Identify which cell holds the provided text, then report its [x, y] central coordinate. 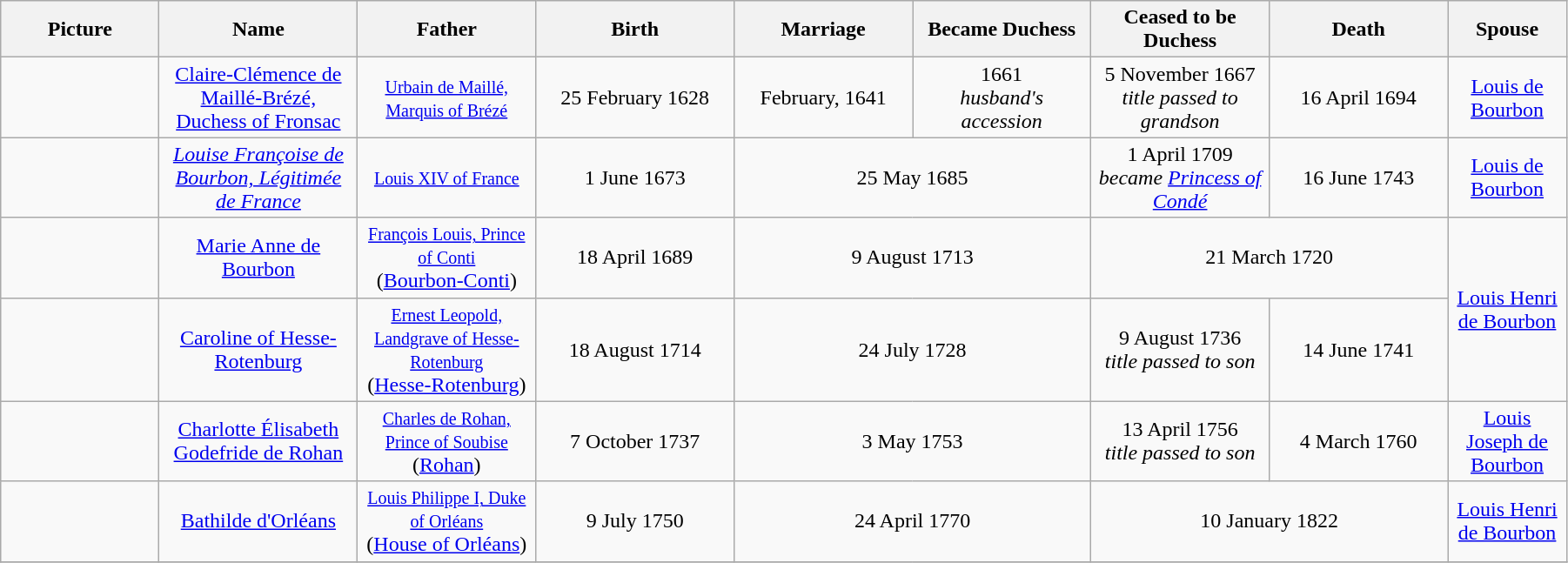
Louis XIV of France [447, 178]
Marie Anne de Bourbon [258, 258]
10 January 1822 [1270, 521]
25 February 1628 [635, 97]
3 May 1753 [913, 441]
5 November 1667title passed to grandson [1180, 97]
4 March 1760 [1359, 441]
9 August 1713 [913, 258]
18 August 1714 [635, 350]
Became Duchess [1002, 30]
1 April 1709became Princess of Condé [1180, 178]
21 March 1720 [1270, 258]
Name [258, 30]
Louise Françoise de Bourbon, Légitimée de France [258, 178]
Louis Philippe I, Duke of Orléans(House of Orléans) [447, 521]
Spouse [1507, 30]
16 June 1743 [1359, 178]
Marriage [823, 30]
Urbain de Maillé, Marquis of Brézé [447, 97]
Picture [80, 30]
Caroline of Hesse-Rotenburg [258, 350]
Ernest Leopold, Landgrave of Hesse-Rotenburg(Hesse-Rotenburg) [447, 350]
Birth [635, 30]
9 July 1750 [635, 521]
13 April 1756title passed to son [1180, 441]
7 October 1737 [635, 441]
16 April 1694 [1359, 97]
February, 1641 [823, 97]
Father [447, 30]
Claire-Clémence de Maillé-Brézé, Duchess of Fronsac [258, 97]
14 June 1741 [1359, 350]
Death [1359, 30]
1 June 1673 [635, 178]
Bathilde d'Orléans [258, 521]
Louis Joseph de Bourbon [1507, 441]
1661husband's accession [1002, 97]
Charlotte Élisabeth Godefride de Rohan [258, 441]
24 April 1770 [913, 521]
24 July 1728 [913, 350]
François Louis, Prince of Conti(Bourbon-Conti) [447, 258]
25 May 1685 [913, 178]
9 August 1736 title passed to son [1180, 350]
Ceased to be Duchess [1180, 30]
18 April 1689 [635, 258]
Charles de Rohan, Prince of Soubise(Rohan) [447, 441]
